Return the (x, y) coordinate for the center point of the cell that contains the specified text.  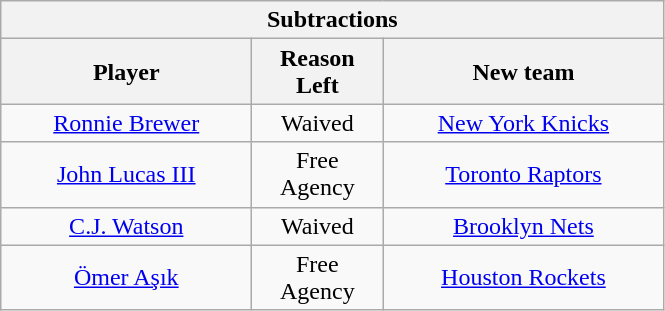
Player (126, 72)
Ömer Aşık (126, 278)
Toronto Raptors (524, 174)
C.J. Watson (126, 226)
Houston Rockets (524, 278)
New team (524, 72)
New York Knicks (524, 123)
Reason Left (318, 72)
Brooklyn Nets (524, 226)
John Lucas III (126, 174)
Ronnie Brewer (126, 123)
Subtractions (332, 20)
